From the cell containing the given text, extract its center point as [X, Y] coordinate. 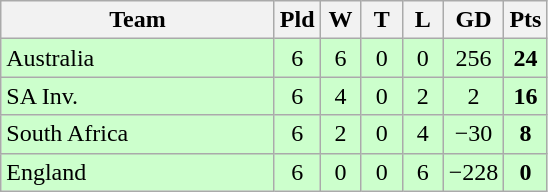
Pld [297, 20]
−30 [474, 134]
W [340, 20]
Team [138, 20]
South Africa [138, 134]
L [422, 20]
16 [526, 96]
SA Inv. [138, 96]
8 [526, 134]
−228 [474, 172]
Pts [526, 20]
England [138, 172]
256 [474, 58]
GD [474, 20]
Australia [138, 58]
T [382, 20]
24 [526, 58]
